Output the (x, y) coordinate of the center of the cell containing the given text.  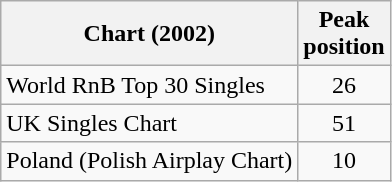
Chart (2002) (150, 34)
UK Singles Chart (150, 123)
26 (344, 85)
Poland (Polish Airplay Chart) (150, 161)
51 (344, 123)
Peakposition (344, 34)
World RnB Top 30 Singles (150, 85)
10 (344, 161)
